Locate the cell with the specified text and output its [x, y] center coordinate. 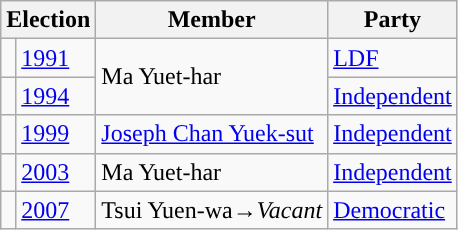
Joseph Chan Yuek-sut [212, 134]
Democratic [393, 210]
Election [48, 20]
LDF [393, 58]
1999 [56, 134]
Tsui Yuen-wa→Vacant [212, 210]
Member [212, 20]
Party [393, 20]
1991 [56, 58]
1994 [56, 96]
2003 [56, 172]
2007 [56, 210]
